Scan for the cell matching the given text and deliver its (X, Y) coordinate at center. 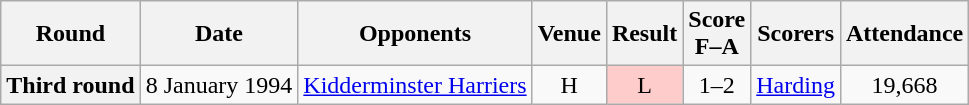
ScoreF–A (717, 34)
Result (644, 34)
Scorers (796, 34)
Attendance (904, 34)
8 January 1994 (219, 85)
L (644, 85)
H (569, 85)
19,668 (904, 85)
Date (219, 34)
Harding (796, 85)
Round (70, 34)
Kidderminster Harriers (415, 85)
Third round (70, 85)
Venue (569, 34)
1–2 (717, 85)
Opponents (415, 34)
